Search for the cell housing the specified text and yield its (X, Y) center coordinate. 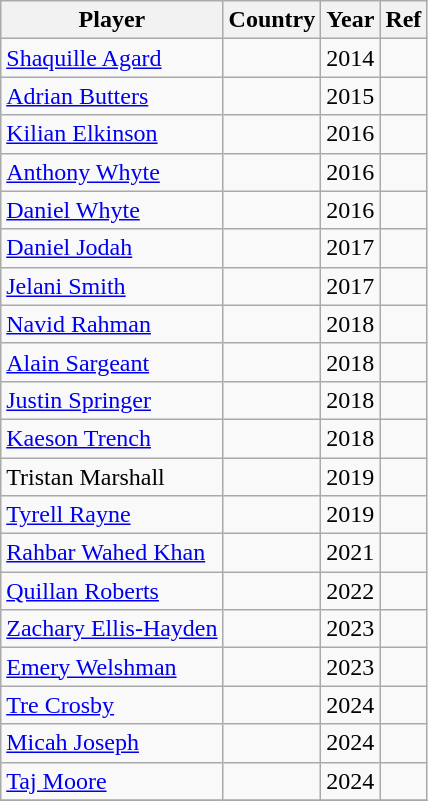
Country (272, 20)
2022 (350, 591)
2014 (350, 58)
Alain Sargeant (112, 362)
Ref (404, 20)
Player (112, 20)
Year (350, 20)
Rahbar Wahed Khan (112, 553)
Tre Crosby (112, 705)
Shaquille Agard (112, 58)
Micah Joseph (112, 743)
Zachary Ellis-Hayden (112, 629)
Tristan Marshall (112, 477)
Tyrell Rayne (112, 515)
Kaeson Trench (112, 438)
Emery Welshman (112, 667)
Quillan Roberts (112, 591)
2021 (350, 553)
Daniel Jodah (112, 248)
Anthony Whyte (112, 172)
Daniel Whyte (112, 210)
Taj Moore (112, 781)
2015 (350, 96)
Justin Springer (112, 400)
Kilian Elkinson (112, 134)
Adrian Butters (112, 96)
Jelani Smith (112, 286)
Navid Rahman (112, 324)
